For the text-containing cell, return its midpoint in [X, Y] coordinate format. 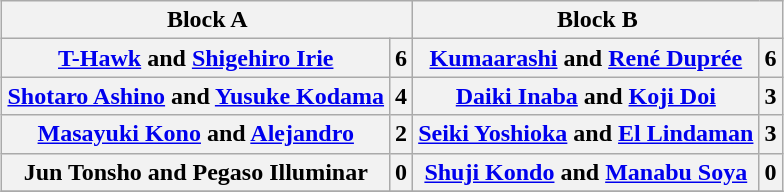
Jun Tonsho and Pegaso Illuminar [196, 172]
Kumaarashi and René Duprée [586, 58]
Daiki Inaba and Koji Doi [586, 96]
Block A [208, 20]
Seiki Yoshioka and El Lindaman [586, 134]
Masayuki Kono and Alejandro [196, 134]
Shuji Kondo and Manabu Soya [586, 172]
Shotaro Ashino and Yusuke Kodama [196, 96]
T-Hawk and Shigehiro Irie [196, 58]
Block B [598, 20]
4 [402, 96]
2 [402, 134]
